Locate the cell with the specified text and output its [x, y] center coordinate. 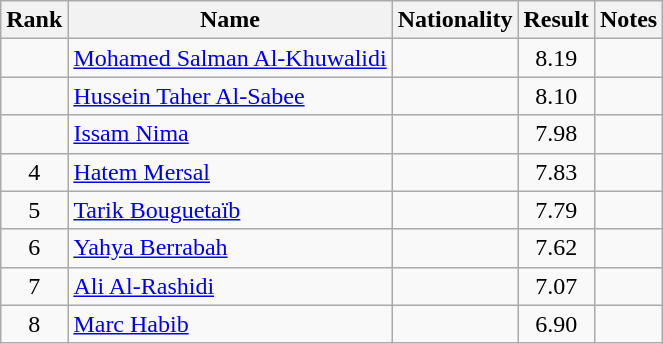
Mohamed Salman Al-Khuwalidi [230, 58]
7.07 [556, 286]
6.90 [556, 324]
8.19 [556, 58]
Name [230, 20]
Tarik Bouguetaïb [230, 210]
7.62 [556, 248]
7.79 [556, 210]
Issam Nima [230, 134]
Marc Habib [230, 324]
8.10 [556, 96]
Rank [34, 20]
Yahya Berrabah [230, 248]
Nationality [455, 20]
Hussein Taher Al-Sabee [230, 96]
Notes [628, 20]
6 [34, 248]
Result [556, 20]
7.98 [556, 134]
7.83 [556, 172]
7 [34, 286]
Ali Al-Rashidi [230, 286]
8 [34, 324]
Hatem Mersal [230, 172]
4 [34, 172]
5 [34, 210]
